From the cell containing the given text, extract its center point as (x, y) coordinate. 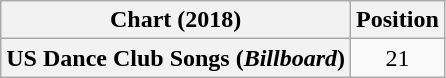
US Dance Club Songs (Billboard) (176, 58)
Chart (2018) (176, 20)
21 (398, 58)
Position (398, 20)
